Provide the [X, Y] coordinate of the cell's center where the given text is located.  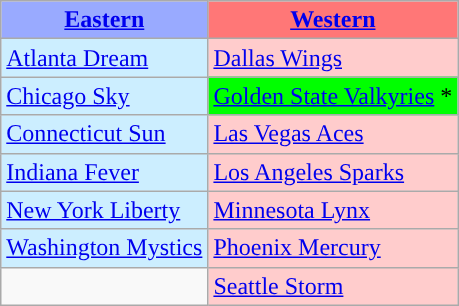
Golden State Valkyries * [333, 96]
Western [333, 20]
Phoenix Mercury [333, 248]
Eastern [104, 20]
Los Angeles Sparks [333, 172]
Chicago Sky [104, 96]
Indiana Fever [104, 172]
Atlanta Dream [104, 58]
Minnesota Lynx [333, 210]
Las Vegas Aces [333, 134]
Washington Mystics [104, 248]
New York Liberty [104, 210]
Dallas Wings [333, 58]
Seattle Storm [333, 286]
Connecticut Sun [104, 134]
